Return (X, Y) of the center of cell containing provided text 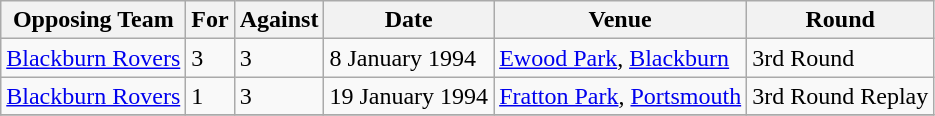
3rd Round Replay (840, 96)
19 January 1994 (409, 96)
Venue (620, 20)
Ewood Park, Blackburn (620, 58)
Round (840, 20)
8 January 1994 (409, 58)
Against (279, 20)
1 (210, 96)
Opposing Team (94, 20)
Fratton Park, Portsmouth (620, 96)
Date (409, 20)
3rd Round (840, 58)
For (210, 20)
